Extract the [X, Y] coordinate from the center of the cell holding the provided text.  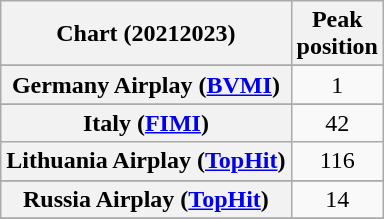
Chart (20212023) [146, 34]
116 [337, 161]
42 [337, 123]
Peakposition [337, 34]
Russia Airplay (TopHit) [146, 199]
14 [337, 199]
Germany Airplay (BVMI) [146, 85]
1 [337, 85]
Lithuania Airplay (TopHit) [146, 161]
Italy (FIMI) [146, 123]
